Extract the [x, y] coordinate from the center of the cell holding the provided text.  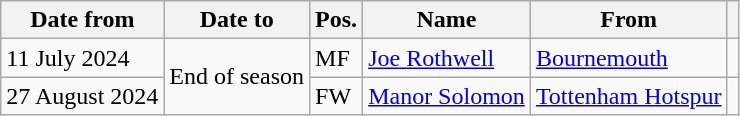
Bournemouth [628, 58]
27 August 2024 [82, 96]
MF [336, 58]
End of season [237, 77]
Tottenham Hotspur [628, 96]
Pos. [336, 20]
Name [447, 20]
Manor Solomon [447, 96]
Date to [237, 20]
Joe Rothwell [447, 58]
From [628, 20]
FW [336, 96]
Date from [82, 20]
11 July 2024 [82, 58]
